From the cell containing the given text, extract its center point as [x, y] coordinate. 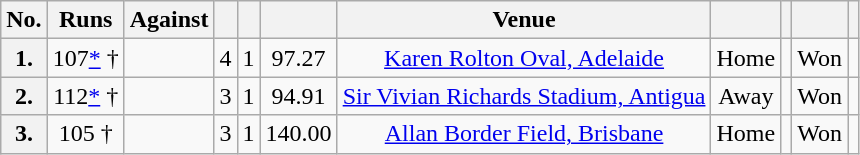
94.91 [298, 96]
Runs [86, 20]
97.27 [298, 58]
2. [24, 96]
3. [24, 134]
107* † [86, 58]
Allan Border Field, Brisbane [524, 134]
Sir Vivian Richards Stadium, Antigua [524, 96]
No. [24, 20]
4 [226, 58]
140.00 [298, 134]
Against [169, 20]
1. [24, 58]
Venue [524, 20]
112* † [86, 96]
Away [746, 96]
105 † [86, 134]
Karen Rolton Oval, Adelaide [524, 58]
